For the text-containing cell, return its midpoint in [x, y] coordinate format. 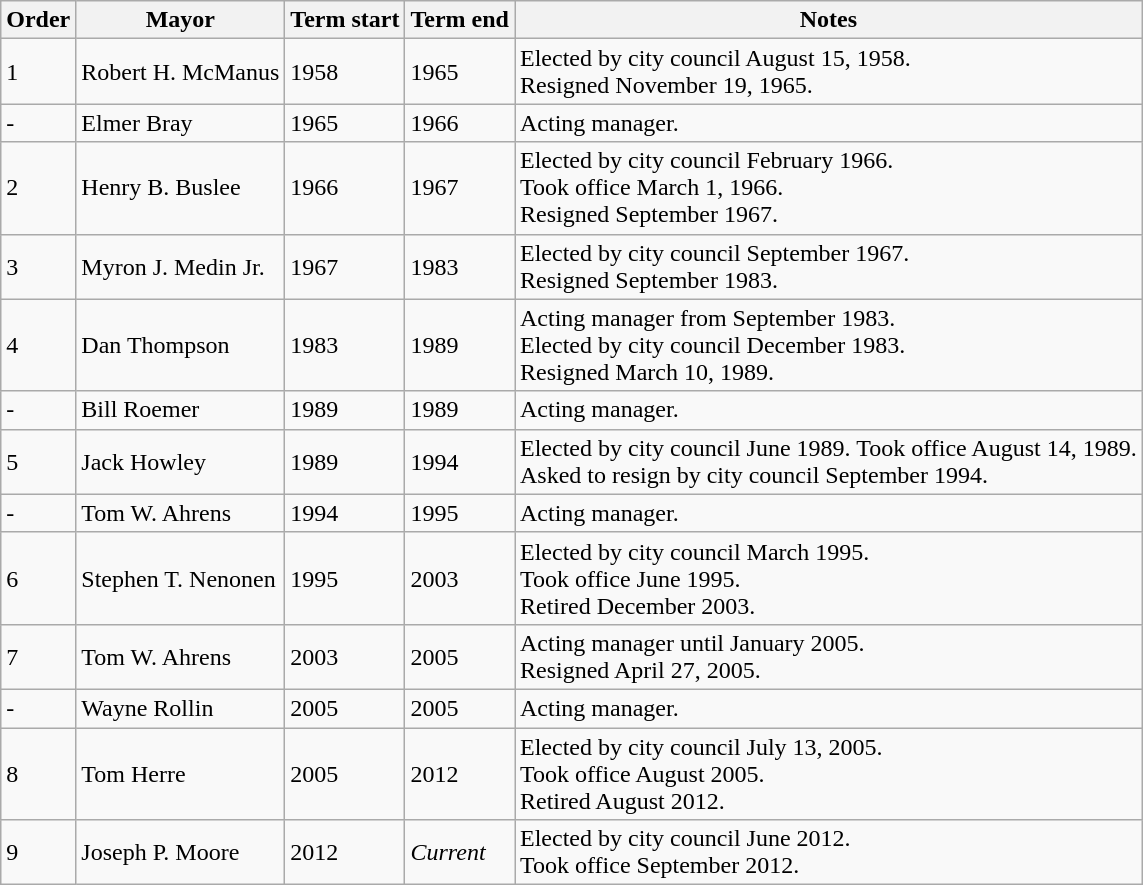
8 [38, 774]
4 [38, 345]
9 [38, 852]
Notes [828, 20]
7 [38, 656]
Elected by city council March 1995.Took office June 1995.Retired December 2003. [828, 578]
Elected by city council June 2012.Took office September 2012. [828, 852]
Henry B. Buslee [180, 188]
Elected by city council July 13, 2005.Took office August 2005.Retired August 2012. [828, 774]
Acting manager until January 2005.Resigned April 27, 2005. [828, 656]
1 [38, 72]
2 [38, 188]
Elmer Bray [180, 123]
Bill Roemer [180, 410]
Elected by city council September 1967.Resigned September 1983. [828, 266]
Elected by city council February 1966.Took office March 1, 1966.Resigned September 1967. [828, 188]
Joseph P. Moore [180, 852]
5 [38, 462]
Tom Herre [180, 774]
Mayor [180, 20]
Robert H. McManus [180, 72]
3 [38, 266]
Dan Thompson [180, 345]
Order [38, 20]
Term end [460, 20]
Acting manager from September 1983.Elected by city council December 1983.Resigned March 10, 1989. [828, 345]
Jack Howley [180, 462]
Wayne Rollin [180, 708]
Elected by city council June 1989. Took office August 14, 1989.Asked to resign by city council September 1994. [828, 462]
6 [38, 578]
Stephen T. Nenonen [180, 578]
Myron J. Medin Jr. [180, 266]
1958 [345, 72]
Term start [345, 20]
Elected by city council August 15, 1958.Resigned November 19, 1965. [828, 72]
Current [460, 852]
